Provide the (x, y) coordinate of the cell's center where the given text is located.  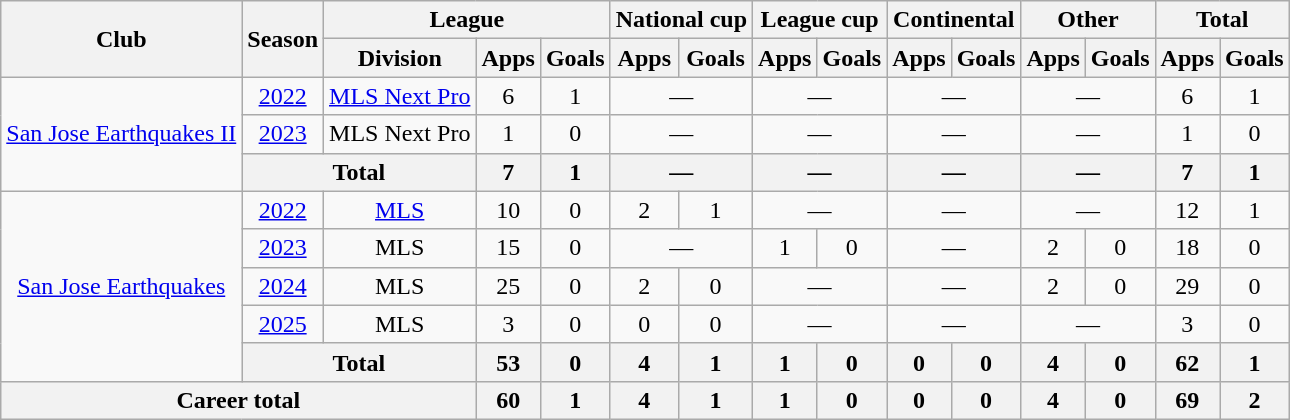
29 (1187, 286)
League (468, 20)
National cup (681, 20)
Club (122, 39)
60 (508, 400)
10 (508, 210)
Division (400, 58)
Season (283, 39)
2025 (283, 324)
15 (508, 248)
Career total (238, 400)
2024 (283, 286)
League cup (820, 20)
San Jose Earthquakes II (122, 134)
69 (1187, 400)
62 (1187, 362)
25 (508, 286)
Other (1088, 20)
San Jose Earthquakes (122, 286)
53 (508, 362)
12 (1187, 210)
18 (1187, 248)
Continental (954, 20)
